From the cell containing the given text, extract its center point as (x, y) coordinate. 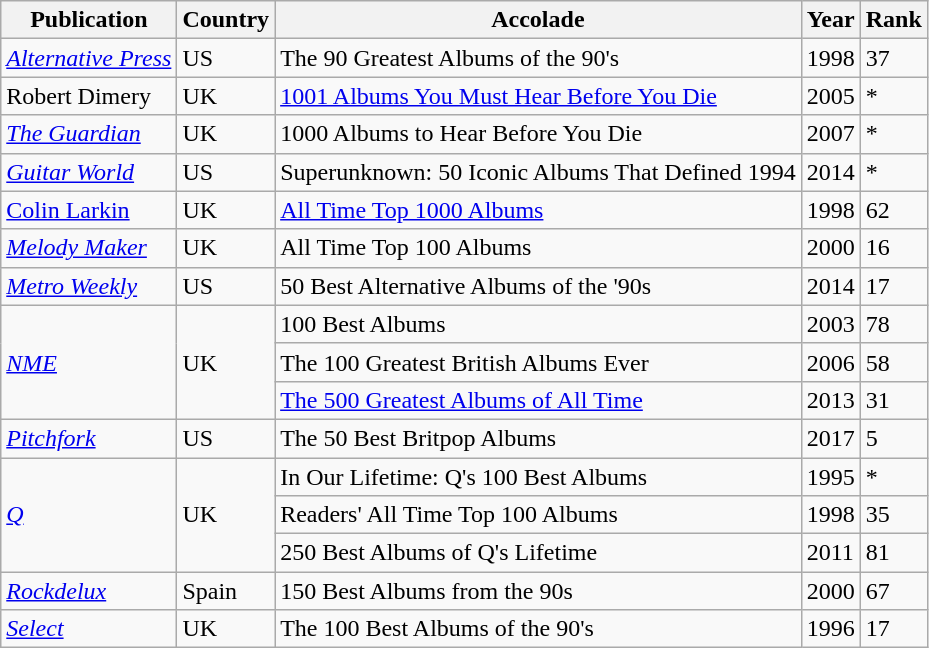
Select (89, 629)
Readers' All Time Top 100 Albums (538, 515)
Spain (226, 591)
The 100 Best Albums of the 90's (538, 629)
NME (89, 362)
31 (894, 400)
2013 (830, 400)
Rank (894, 20)
Robert Dimery (89, 96)
The 100 Greatest British Albums Ever (538, 362)
The 50 Best Britpop Albums (538, 438)
Publication (89, 20)
81 (894, 553)
In Our Lifetime: Q's 100 Best Albums (538, 477)
150 Best Albums from the 90s (538, 591)
Metro Weekly (89, 286)
250 Best Albums of Q's Lifetime (538, 553)
5 (894, 438)
The Guardian (89, 134)
2011 (830, 553)
Superunknown: 50 Iconic Albums That Defined 1994 (538, 172)
2017 (830, 438)
The 500 Greatest Albums of All Time (538, 400)
1996 (830, 629)
Accolade (538, 20)
2003 (830, 324)
All Time Top 100 Albums (538, 248)
The 90 Greatest Albums of the 90's (538, 58)
16 (894, 248)
35 (894, 515)
Q (89, 515)
1001 Albums You Must Hear Before You Die (538, 96)
All Time Top 1000 Albums (538, 210)
Rockdelux (89, 591)
Year (830, 20)
78 (894, 324)
Colin Larkin (89, 210)
Country (226, 20)
Melody Maker (89, 248)
67 (894, 591)
1000 Albums to Hear Before You Die (538, 134)
Alternative Press (89, 58)
2006 (830, 362)
62 (894, 210)
2005 (830, 96)
Guitar World (89, 172)
2007 (830, 134)
58 (894, 362)
100 Best Albums (538, 324)
50 Best Alternative Albums of the '90s (538, 286)
37 (894, 58)
Pitchfork (89, 438)
1995 (830, 477)
